Detect which cell encompasses the target text, then output its (x, y) center coordinate. 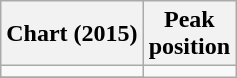
Peakposition (189, 34)
Chart (2015) (72, 34)
